Capture the cell that displays the provided text and extract its [x, y] central coordinate. 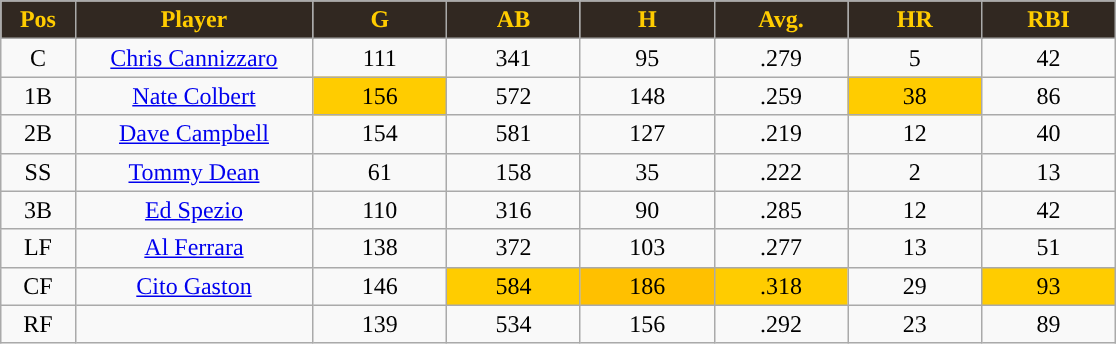
158 [514, 172]
89 [1049, 324]
.292 [781, 324]
110 [380, 210]
RF [38, 324]
38 [915, 96]
Ed Spezio [194, 210]
138 [380, 248]
584 [514, 286]
572 [514, 96]
C [38, 58]
2 [915, 172]
1B [38, 96]
RBI [1049, 20]
5 [915, 58]
2B [38, 134]
Nate Colbert [194, 96]
316 [514, 210]
.222 [781, 172]
Avg. [781, 20]
111 [380, 58]
Chris Cannizzaro [194, 58]
CF [38, 286]
Tommy Dean [194, 172]
23 [915, 324]
.277 [781, 248]
146 [380, 286]
372 [514, 248]
103 [647, 248]
.219 [781, 134]
29 [915, 286]
.318 [781, 286]
148 [647, 96]
95 [647, 58]
581 [514, 134]
.279 [781, 58]
Al Ferrara [194, 248]
SS [38, 172]
Pos [38, 20]
40 [1049, 134]
H [647, 20]
LF [38, 248]
86 [1049, 96]
Dave Campbell [194, 134]
G [380, 20]
534 [514, 324]
186 [647, 286]
90 [647, 210]
Player [194, 20]
341 [514, 58]
127 [647, 134]
154 [380, 134]
.285 [781, 210]
61 [380, 172]
Cito Gaston [194, 286]
3B [38, 210]
35 [647, 172]
AB [514, 20]
HR [915, 20]
139 [380, 324]
51 [1049, 248]
93 [1049, 286]
.259 [781, 96]
